Search for the cell housing the specified text and yield its (x, y) center coordinate. 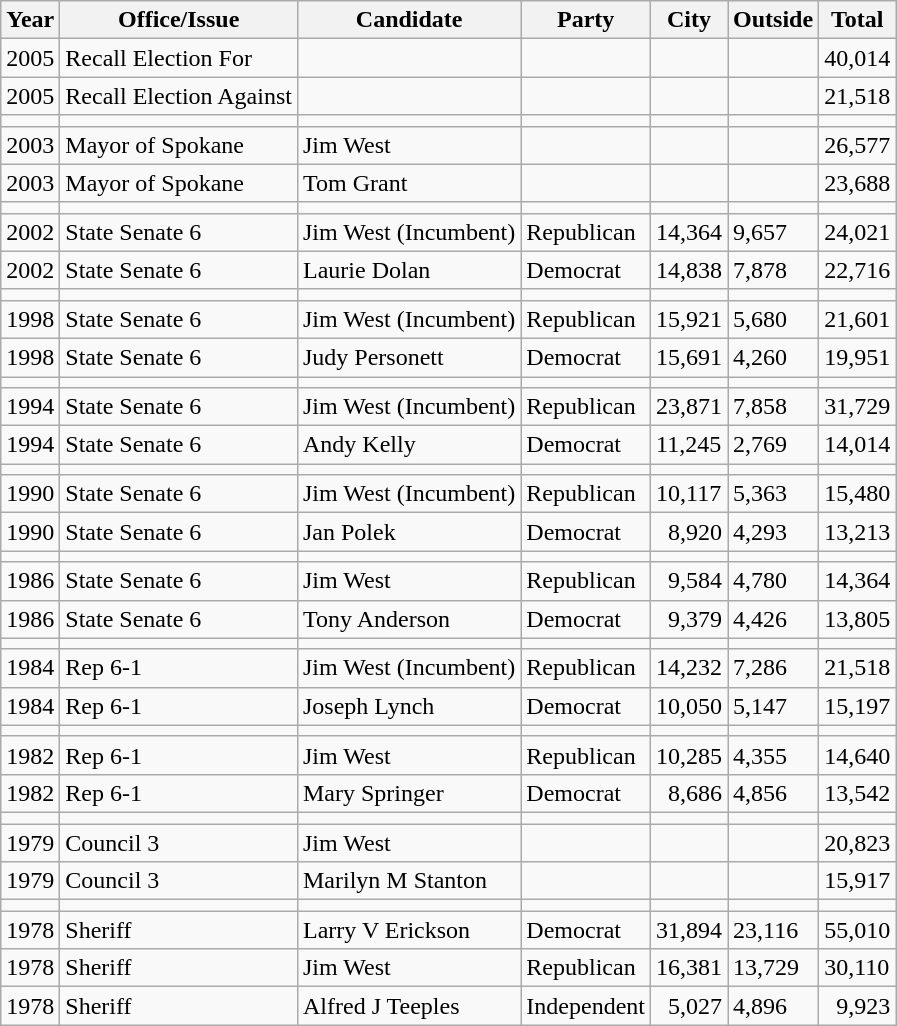
15,691 (688, 357)
7,286 (774, 668)
Tony Anderson (408, 619)
Total (858, 20)
55,010 (858, 930)
31,894 (688, 930)
14,640 (858, 755)
23,116 (774, 930)
31,729 (858, 407)
4,293 (774, 532)
40,014 (858, 58)
Alfred J Teeples (408, 1006)
9,923 (858, 1006)
4,896 (774, 1006)
19,951 (858, 357)
2,769 (774, 445)
4,856 (774, 793)
13,213 (858, 532)
5,147 (774, 706)
Judy Personett (408, 357)
16,381 (688, 968)
14,014 (858, 445)
7,878 (774, 270)
8,920 (688, 532)
5,680 (774, 319)
22,716 (858, 270)
10,050 (688, 706)
13,542 (858, 793)
Tom Grant (408, 183)
Joseph Lynch (408, 706)
8,686 (688, 793)
10,285 (688, 755)
Candidate (408, 20)
20,823 (858, 843)
Party (586, 20)
Independent (586, 1006)
4,355 (774, 755)
9,584 (688, 581)
Year (30, 20)
14,838 (688, 270)
13,729 (774, 968)
Larry V Erickson (408, 930)
Andy Kelly (408, 445)
15,921 (688, 319)
7,858 (774, 407)
9,379 (688, 619)
Recall Election Against (179, 96)
Mary Springer (408, 793)
21,601 (858, 319)
4,780 (774, 581)
11,245 (688, 445)
4,426 (774, 619)
14,232 (688, 668)
9,657 (774, 232)
5,027 (688, 1006)
Jan Polek (408, 532)
5,363 (774, 494)
Outside (774, 20)
Laurie Dolan (408, 270)
Office/Issue (179, 20)
30,110 (858, 968)
15,197 (858, 706)
24,021 (858, 232)
23,871 (688, 407)
City (688, 20)
26,577 (858, 145)
15,480 (858, 494)
13,805 (858, 619)
Marilyn M Stanton (408, 881)
15,917 (858, 881)
10,117 (688, 494)
4,260 (774, 357)
Recall Election For (179, 58)
23,688 (858, 183)
